From the cell containing the given text, extract its center point as (X, Y) coordinate. 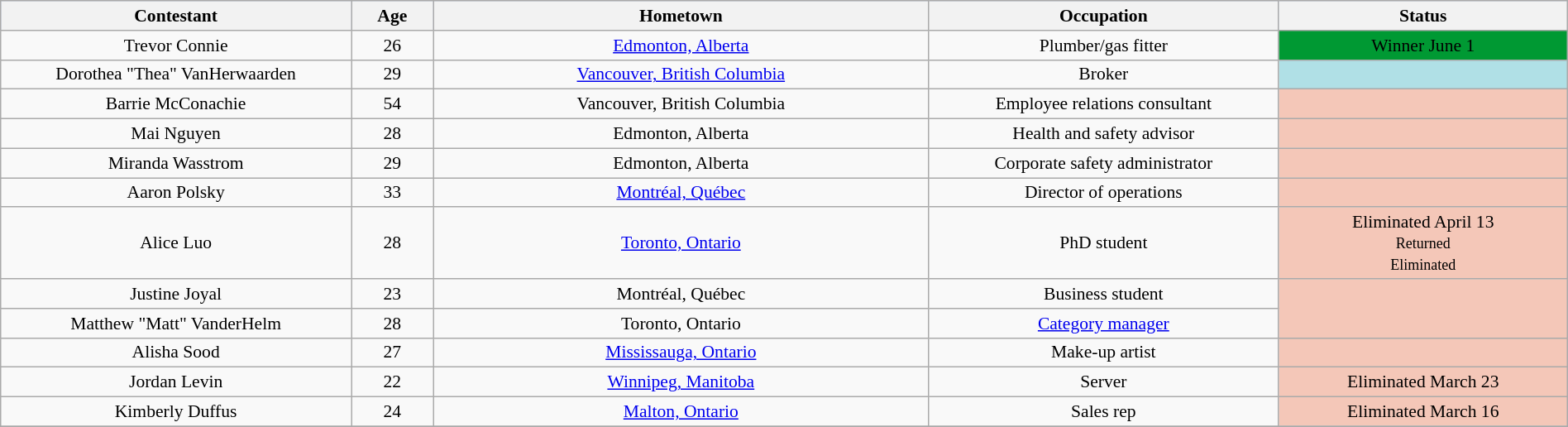
Broker (1103, 74)
Winnipeg, Manitoba (681, 382)
Alisha Sood (176, 353)
23 (392, 294)
33 (392, 193)
Director of operations (1103, 193)
Malton, Ontario (681, 412)
Kimberly Duffus (176, 412)
Eliminated March 23 (1422, 382)
Matthew "Matt" VanderHelm (176, 324)
Occupation (1103, 16)
Dorothea "Thea" VanHerwaarden (176, 74)
Justine Joyal (176, 294)
Alice Luo (176, 243)
Hometown (681, 16)
Category manager (1103, 324)
Aaron Polsky (176, 193)
PhD student (1103, 243)
Age (392, 16)
Plumber/gas fitter (1103, 46)
54 (392, 104)
Eliminated March 16 (1422, 412)
27 (392, 353)
Miranda Wasstrom (176, 163)
Health and safety advisor (1103, 134)
Mai Nguyen (176, 134)
Employee relations consultant (1103, 104)
Status (1422, 16)
Eliminated April 13Returned Eliminated (1422, 243)
Sales rep (1103, 412)
Business student (1103, 294)
Contestant (176, 16)
24 (392, 412)
Jordan Levin (176, 382)
Barrie McConachie (176, 104)
Corporate safety administrator (1103, 163)
22 (392, 382)
Winner June 1 (1422, 46)
Mississauga, Ontario (681, 353)
Server (1103, 382)
26 (392, 46)
Make-up artist (1103, 353)
Trevor Connie (176, 46)
